Capture the cell that displays the provided text and extract its (X, Y) central coordinate. 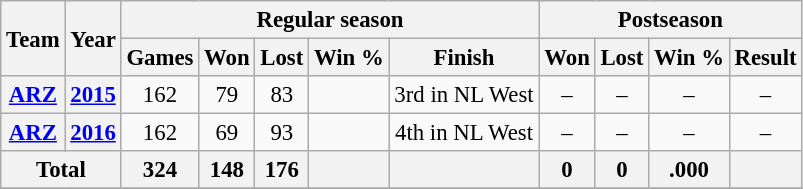
Games (160, 58)
Result (766, 58)
93 (282, 133)
69 (227, 133)
324 (160, 170)
83 (282, 95)
79 (227, 95)
4th in NL West (464, 133)
Regular season (330, 20)
Postseason (670, 20)
Finish (464, 58)
Team (33, 38)
2016 (93, 133)
Year (93, 38)
2015 (93, 95)
Total (61, 170)
3rd in NL West (464, 95)
148 (227, 170)
.000 (689, 170)
176 (282, 170)
